Pinpoint the cell where the given text exists, returning its [X, Y] midpoint coordinate. 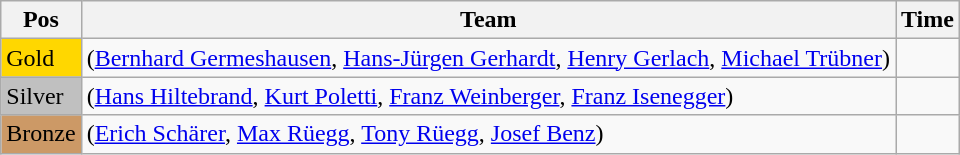
Team [488, 20]
(Erich Schärer, Max Rüegg, Tony Rüegg, Josef Benz) [488, 134]
(Bernhard Germeshausen, Hans-Jürgen Gerhardt, Henry Gerlach, Michael Trübner) [488, 58]
Time [928, 20]
Pos [41, 20]
(Hans Hiltebrand, Kurt Poletti, Franz Weinberger, Franz Isenegger) [488, 96]
Gold [41, 58]
Bronze [41, 134]
Silver [41, 96]
